Pinpoint the cell where the given text exists, returning its (X, Y) midpoint coordinate. 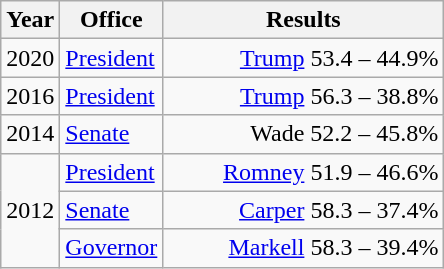
2014 (30, 134)
Romney 51.9 – 46.6% (304, 172)
Wade 52.2 – 45.8% (304, 134)
Results (304, 20)
Year (30, 20)
2016 (30, 96)
Trump 56.3 – 38.8% (304, 96)
2020 (30, 58)
2012 (30, 210)
Governor (112, 248)
Carper 58.3 – 37.4% (304, 210)
Markell 58.3 – 39.4% (304, 248)
Trump 53.4 – 44.9% (304, 58)
Office (112, 20)
